Determine the (x, y) coordinate at the center of the cell enclosing the given text.  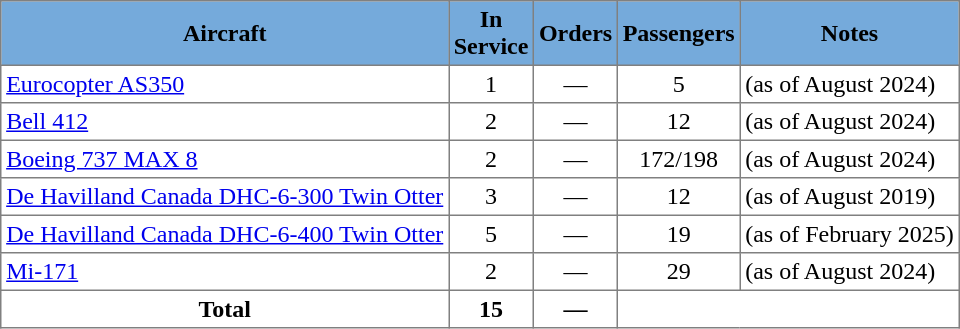
De Havilland Canada DHC-6-400 Twin Otter (225, 234)
29 (678, 272)
Total (225, 309)
Aircraft (225, 33)
(as of February 2025) (850, 234)
19 (678, 234)
De Havilland Canada DHC-6-300 Twin Otter (225, 197)
3 (492, 197)
Eurocopter AS350 (225, 84)
Bell 412 (225, 122)
Orders (576, 33)
Mi-171 (225, 272)
1 (492, 84)
15 (492, 309)
InService (492, 33)
Notes (850, 33)
Passengers (678, 33)
172/198 (678, 159)
(as of August 2019) (850, 197)
Boeing 737 MAX 8 (225, 159)
